Extract the (x, y) coordinate from the center of the cell holding the provided text.  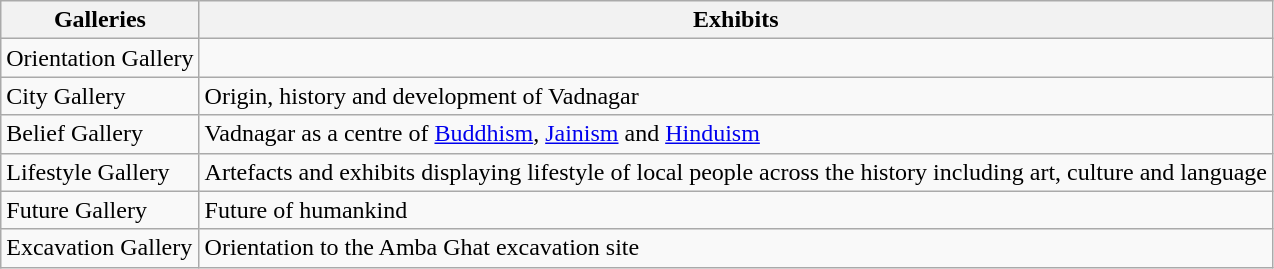
Orientation Gallery (100, 58)
City Gallery (100, 96)
Galleries (100, 20)
Future of humankind (736, 210)
Future Gallery (100, 210)
Orientation to the Amba Ghat excavation site (736, 248)
Vadnagar as a centre of Buddhism, Jainism and Hinduism (736, 134)
Exhibits (736, 20)
Artefacts and exhibits displaying lifestyle of local people across the history including art, culture and language (736, 172)
Origin, history and development of Vadnagar (736, 96)
Belief Gallery (100, 134)
Lifestyle Gallery (100, 172)
Excavation Gallery (100, 248)
